Determine the [X, Y] coordinate at the center of the cell enclosing the given text.  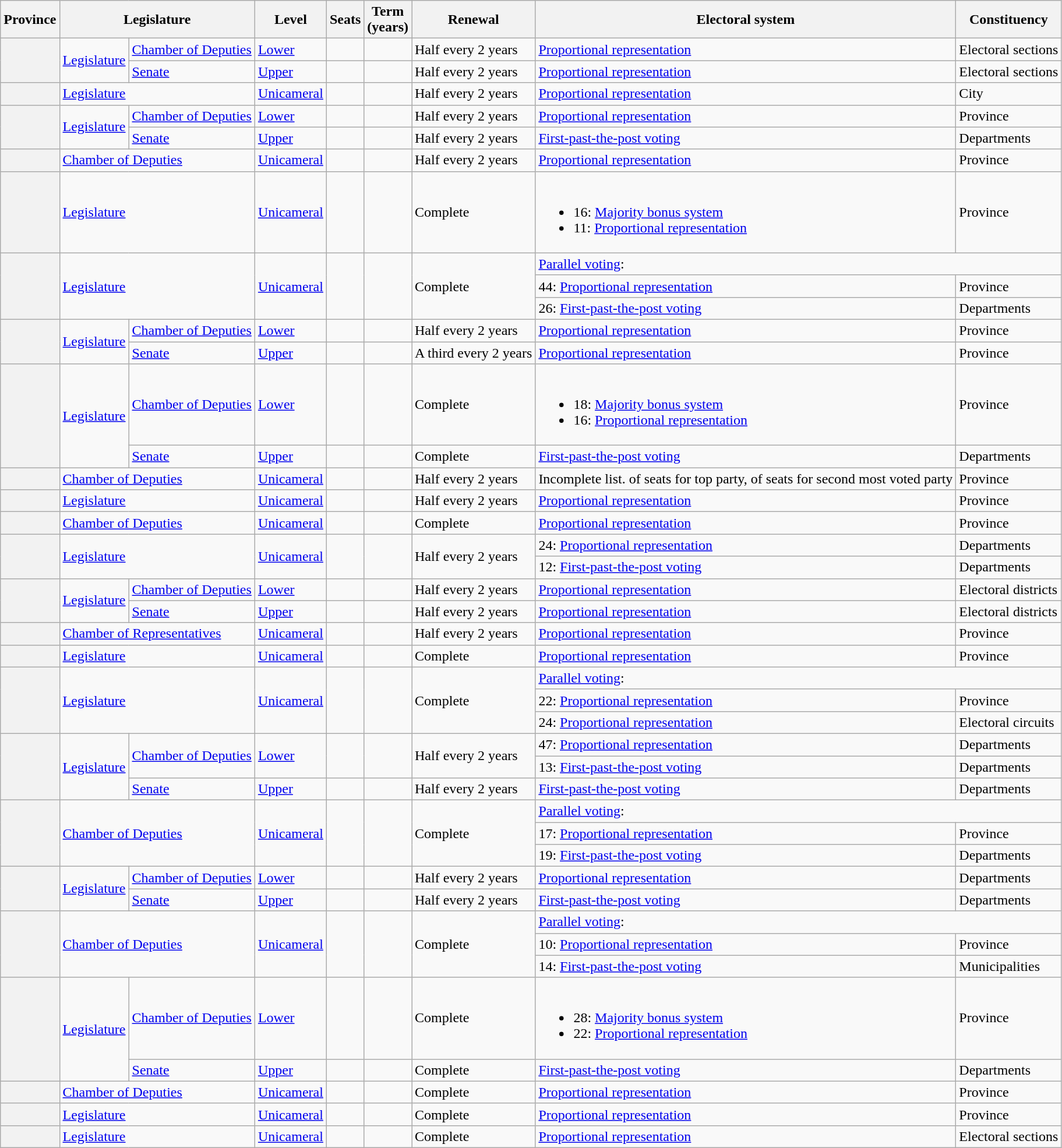
13: First-past-the-post voting [746, 767]
Chamber of Representatives [157, 634]
Seats [345, 20]
Level [290, 20]
Constituency [1009, 20]
19: First-past-the-post voting [746, 856]
18: Majority bonus system16: Proportional representation [746, 405]
Electoral system [746, 20]
10: Proportional representation [746, 944]
28: Majority bonus system22: Proportional representation [746, 1018]
12: First-past-the-post voting [746, 567]
17: Proportional representation [746, 833]
Term(years) [388, 20]
Electoral circuits [1009, 722]
Incomplete list. of seats for top party, of seats for second most voted party [746, 479]
City [1009, 94]
14: First-past-the-post voting [746, 966]
44: Proportional representation [746, 286]
A third every 2 years [473, 352]
Renewal [473, 20]
47: Proportional representation [746, 744]
16: Majority bonus system11: Proportional representation [746, 212]
26: First-past-the-post voting [746, 308]
22: Proportional representation [746, 700]
Municipalities [1009, 966]
